Capture the cell that displays the provided text and extract its [x, y] central coordinate. 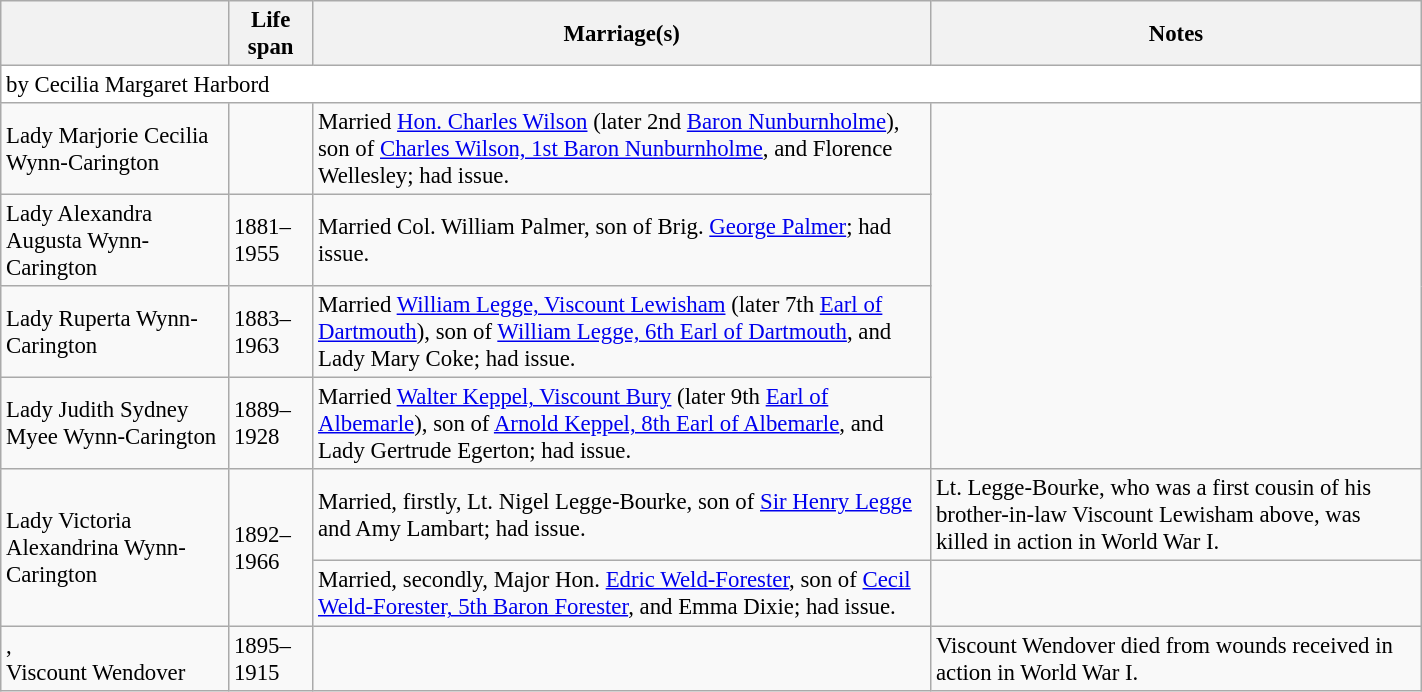
Married, secondly, Major Hon. Edric Weld-Forester, son of Cecil Weld-Forester, 5th Baron Forester, and Emma Dixie; had issue. [622, 594]
Marriage(s) [622, 34]
1883–1963 [271, 332]
1881–1955 [271, 241]
Lady Victoria Alexandrina Wynn-Carington [115, 548]
by Cecilia Margaret Harbord [711, 85]
Married Col. William Palmer, son of Brig. George Palmer; had issue. [622, 241]
Married William Legge, Viscount Lewisham (later 7th Earl of Dartmouth), son of William Legge, 6th Earl of Dartmouth, and Lady Mary Coke; had issue. [622, 332]
Lt. Legge-Bourke, who was a first cousin of his brother-in-law Viscount Lewisham above, was killed in action in World War I. [1176, 516]
1892–1966 [271, 548]
1895–1915 [271, 658]
Viscount Wendover died from wounds received in action in World War I. [1176, 658]
Married, firstly, Lt. Nigel Legge-Bourke, son of Sir Henry Legge and Amy Lambart; had issue. [622, 516]
Married Hon. Charles Wilson (later 2nd Baron Nunburnholme), son of Charles Wilson, 1st Baron Nunburnholme, and Florence Wellesley; had issue. [622, 149]
Lady Judith Sydney Myee Wynn-Carington [115, 424]
Lady Ruperta Wynn-Carington [115, 332]
Life span [271, 34]
Lady Alexandra Augusta Wynn-Carington [115, 241]
Lady Marjorie Cecilia Wynn-Carington [115, 149]
1889–1928 [271, 424]
Notes [1176, 34]
,Viscount Wendover [115, 658]
